Search for the cell housing the specified text and yield its [X, Y] center coordinate. 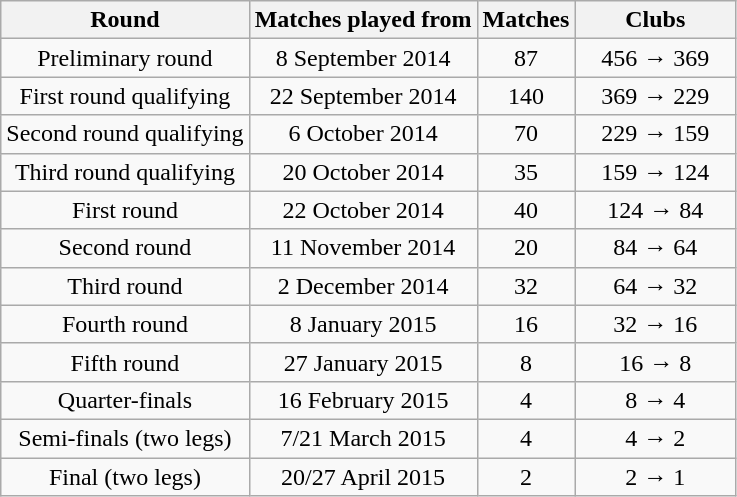
Fourth round [125, 324]
64 → 32 [656, 286]
8 → 4 [656, 400]
Semi-finals (two legs) [125, 438]
8 [526, 362]
8 September 2014 [363, 58]
Third round [125, 286]
16 → 8 [656, 362]
4 → 2 [656, 438]
27 January 2015 [363, 362]
Fifth round [125, 362]
20/27 April 2015 [363, 477]
Third round qualifying [125, 172]
8 January 2015 [363, 324]
Second round qualifying [125, 134]
70 [526, 134]
35 [526, 172]
87 [526, 58]
2 December 2014 [363, 286]
16 [526, 324]
369 → 229 [656, 96]
40 [526, 210]
Quarter-finals [125, 400]
6 October 2014 [363, 134]
First round [125, 210]
2 → 1 [656, 477]
20 October 2014 [363, 172]
Preliminary round [125, 58]
32 [526, 286]
22 October 2014 [363, 210]
124 → 84 [656, 210]
84 → 64 [656, 248]
20 [526, 248]
456 → 369 [656, 58]
140 [526, 96]
16 February 2015 [363, 400]
First round qualifying [125, 96]
Round [125, 20]
229 → 159 [656, 134]
2 [526, 477]
Matches [526, 20]
22 September 2014 [363, 96]
32 → 16 [656, 324]
Final (two legs) [125, 477]
11 November 2014 [363, 248]
Clubs [656, 20]
159 → 124 [656, 172]
7/21 March 2015 [363, 438]
Matches played from [363, 20]
Second round [125, 248]
